Locate the cell with the specified text and output its (x, y) center coordinate. 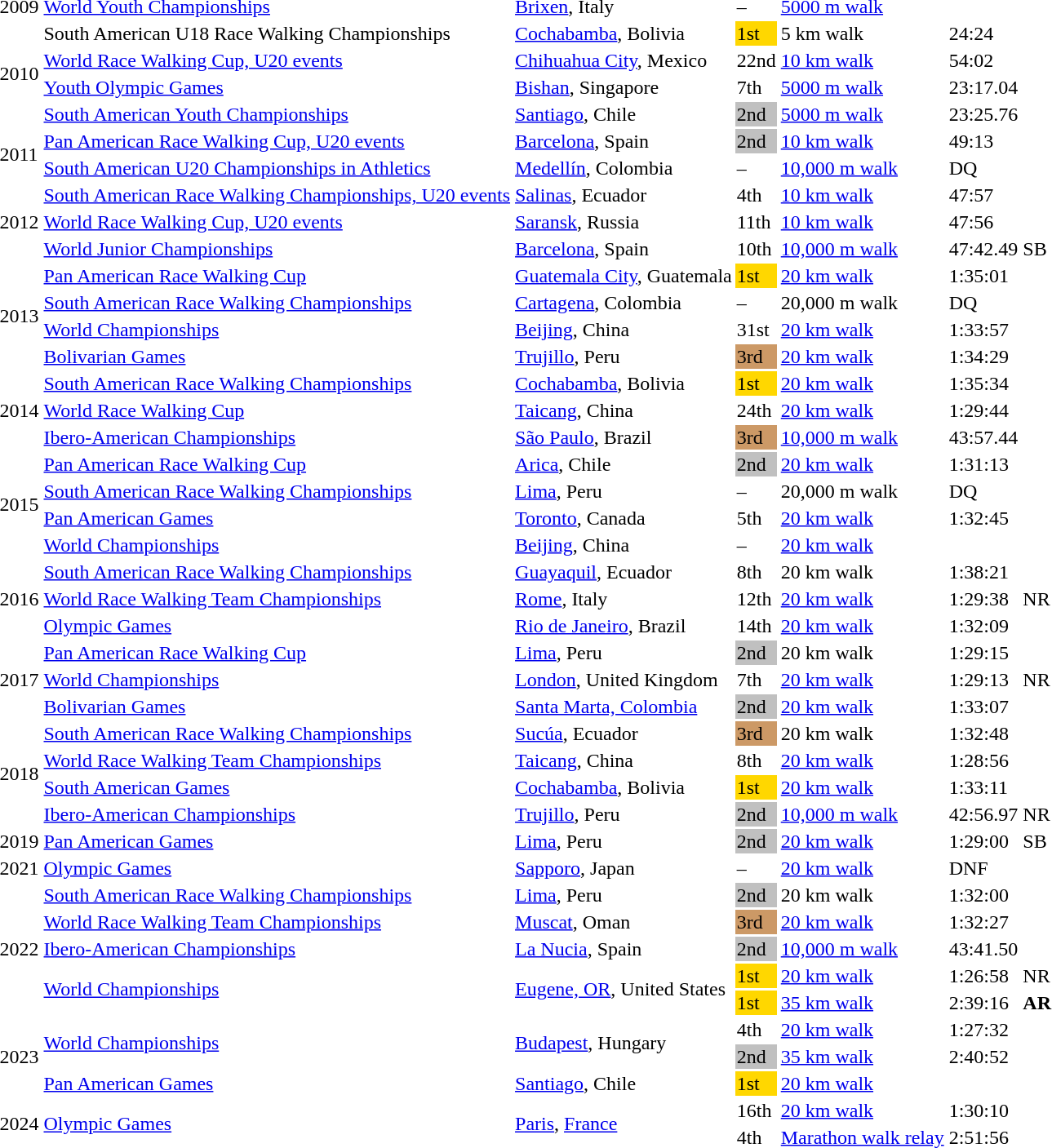
1:31:13 (983, 464)
47:57 (983, 195)
1:35:01 (983, 276)
Bishan, Singapore (624, 87)
Sucúa, Ecuador (624, 734)
DNF (983, 868)
Guayaquil, Ecuador (624, 572)
43:41.50 (983, 949)
1:29:44 (983, 410)
1:29:38 (983, 599)
Medellín, Colombia (624, 168)
1:38:21 (983, 572)
1:34:29 (983, 357)
Pan American Race Walking Cup, U20 events (277, 141)
24:24 (983, 33)
Guatemala City, Guatemala (624, 276)
Toronto, Canada (624, 518)
43:57.44 (983, 437)
Rome, Italy (624, 599)
42:56.97 (983, 814)
Salinas, Ecuador (624, 195)
16th (756, 1110)
London, United Kingdom (624, 680)
47:56 (983, 222)
1:29:15 (983, 653)
11th (756, 222)
47:42.49 (983, 249)
Youth Olympic Games (277, 87)
São Paulo, Brazil (624, 437)
23:17.04 (983, 87)
Rio de Janeiro, Brazil (624, 626)
South American U20 Championships in Athletics (277, 168)
South American Youth Championships (277, 114)
Arica, Chile (624, 464)
23:25.76 (983, 114)
La Nucia, Spain (624, 949)
10th (756, 249)
1:33:11 (983, 787)
Muscat, Oman (624, 922)
1:33:07 (983, 707)
14th (756, 626)
Saransk, Russia (624, 222)
1:27:32 (983, 1030)
22nd (756, 60)
South American U18 Race Walking Championships (277, 33)
24th (756, 410)
1:29:13 (983, 680)
2:39:16 (983, 1003)
1:32:27 (983, 922)
Sapporo, Japan (624, 868)
World Race Walking Cup (277, 410)
1:26:58 (983, 976)
5 km walk (862, 33)
1:30:10 (983, 1110)
5th (756, 518)
Budapest, Hungary (624, 1043)
1:33:57 (983, 330)
South American Race Walking Championships, U20 events (277, 195)
Chihuahua City, Mexico (624, 60)
1:29:00 (983, 841)
South American Games (277, 787)
2:40:52 (983, 1057)
1:32:48 (983, 734)
1:28:56 (983, 760)
World Junior Championships (277, 249)
Cartagena, Colombia (624, 303)
49:13 (983, 141)
Santa Marta, Colombia (624, 707)
31st (756, 330)
54:02 (983, 60)
12th (756, 599)
Eugene, OR, United States (624, 989)
1:32:00 (983, 895)
1:32:09 (983, 626)
1:35:34 (983, 383)
1:32:45 (983, 518)
